Search for the cell housing the specified text and yield its [X, Y] center coordinate. 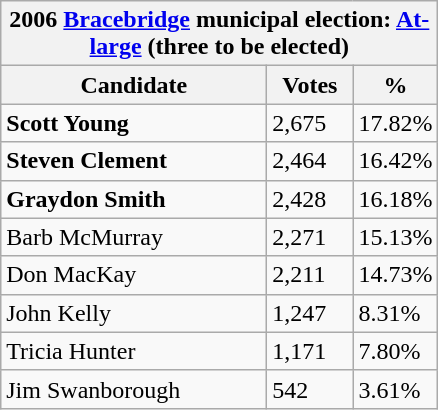
Graydon Smith [134, 199]
2,211 [310, 275]
542 [310, 389]
1,247 [310, 313]
Barb McMurray [134, 237]
15.13% [396, 237]
7.80% [396, 351]
2,464 [310, 161]
Candidate [134, 85]
Votes [310, 85]
16.42% [396, 161]
2,271 [310, 237]
Tricia Hunter [134, 351]
16.18% [396, 199]
2,428 [310, 199]
8.31% [396, 313]
2006 Bracebridge municipal election: At-large (three to be elected) [220, 34]
3.61% [396, 389]
14.73% [396, 275]
% [396, 85]
Steven Clement [134, 161]
Jim Swanborough [134, 389]
1,171 [310, 351]
Don MacKay [134, 275]
17.82% [396, 123]
Scott Young [134, 123]
2,675 [310, 123]
John Kelly [134, 313]
